Output the [x, y] coordinate of the center of the cell containing the given text.  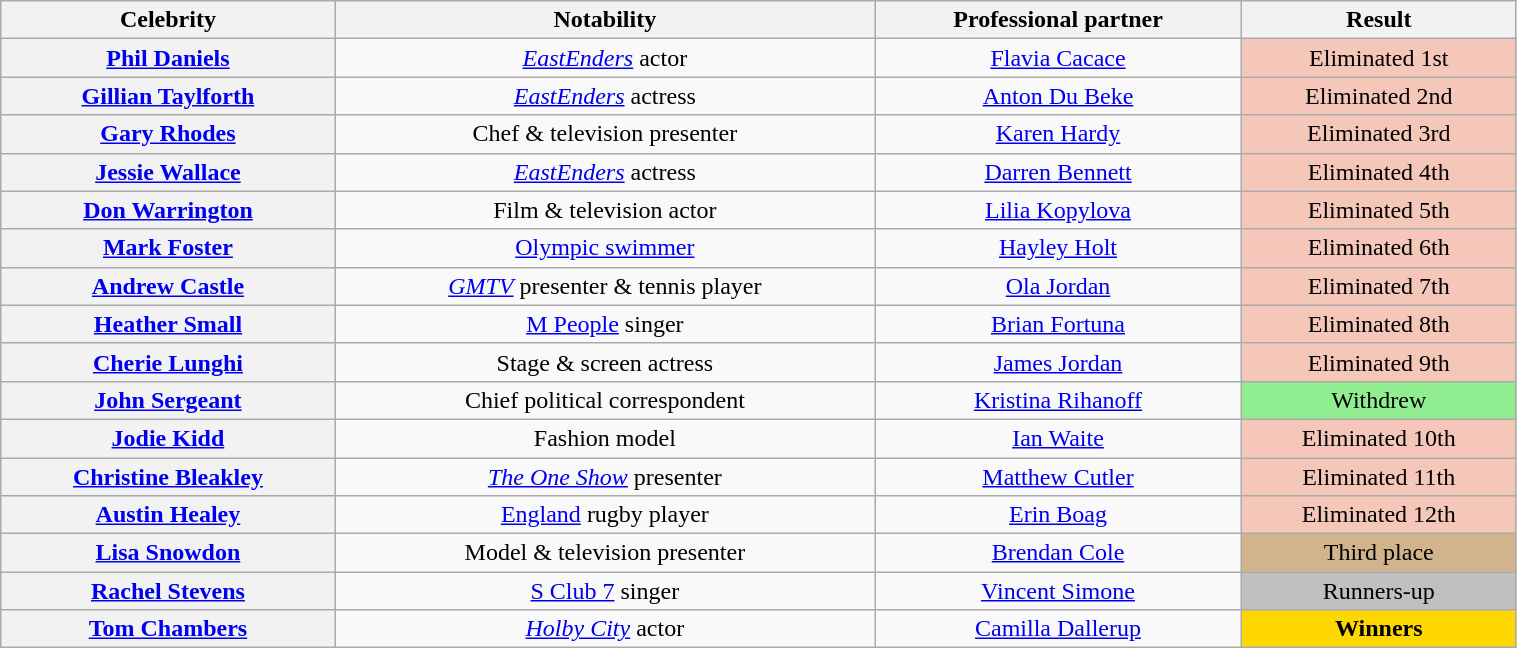
Austin Healey [168, 515]
M People singer [604, 324]
Anton Du Beke [1058, 96]
Don Warrington [168, 210]
Eliminated 2nd [1378, 96]
Jodie Kidd [168, 438]
Winners [1378, 629]
Notability [604, 20]
EastEnders actor [604, 58]
The One Show presenter [604, 477]
Eliminated 1st [1378, 58]
Mark Foster [168, 248]
Christine Bleakley [168, 477]
Ola Jordan [1058, 286]
Cherie Lunghi [168, 362]
Eliminated 4th [1378, 172]
Result [1378, 20]
Karen Hardy [1058, 134]
John Sergeant [168, 400]
Eliminated 6th [1378, 248]
Gillian Taylforth [168, 96]
Eliminated 9th [1378, 362]
Jessie Wallace [168, 172]
Tom Chambers [168, 629]
Eliminated 11th [1378, 477]
Withdrew [1378, 400]
Third place [1378, 553]
S Club 7 singer [604, 591]
Stage & screen actress [604, 362]
Film & television actor [604, 210]
Erin Boag [1058, 515]
Brendan Cole [1058, 553]
Lisa Snowdon [168, 553]
Lilia Kopylova [1058, 210]
Runners-up [1378, 591]
Eliminated 3rd [1378, 134]
Eliminated 7th [1378, 286]
Brian Fortuna [1058, 324]
Kristina Rihanoff [1058, 400]
Camilla Dallerup [1058, 629]
Holby City actor [604, 629]
Professional partner [1058, 20]
Chief political correspondent [604, 400]
Eliminated 5th [1378, 210]
Celebrity [168, 20]
Eliminated 10th [1378, 438]
Model & television presenter [604, 553]
Phil Daniels [168, 58]
Chef & television presenter [604, 134]
Hayley Holt [1058, 248]
GMTV presenter & tennis player [604, 286]
Rachel Stevens [168, 591]
Matthew Cutler [1058, 477]
Vincent Simone [1058, 591]
Ian Waite [1058, 438]
Gary Rhodes [168, 134]
Fashion model [604, 438]
Eliminated 12th [1378, 515]
Andrew Castle [168, 286]
Eliminated 8th [1378, 324]
Flavia Cacace [1058, 58]
Olympic swimmer [604, 248]
England rugby player [604, 515]
Heather Small [168, 324]
James Jordan [1058, 362]
Darren Bennett [1058, 172]
